Identify which cell holds the provided text, then report its [x, y] central coordinate. 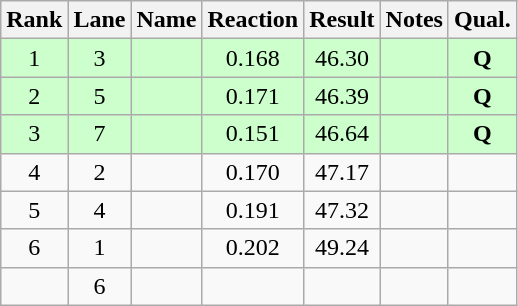
Rank [34, 20]
7 [100, 134]
0.170 [253, 172]
0.202 [253, 248]
46.64 [342, 134]
46.30 [342, 58]
Notes [414, 20]
0.151 [253, 134]
Reaction [253, 20]
49.24 [342, 248]
Result [342, 20]
47.32 [342, 210]
Lane [100, 20]
0.191 [253, 210]
Qual. [482, 20]
0.171 [253, 96]
Name [166, 20]
46.39 [342, 96]
0.168 [253, 58]
47.17 [342, 172]
